For the text-containing cell, return its midpoint in (x, y) coordinate format. 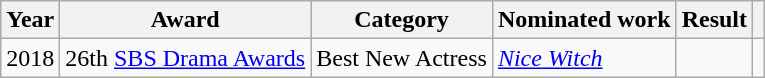
Result (714, 20)
26th SBS Drama Awards (186, 58)
Best New Actress (402, 58)
Nice Witch (584, 58)
2018 (30, 58)
Category (402, 20)
Year (30, 20)
Award (186, 20)
Nominated work (584, 20)
